Pinpoint the cell where the given text exists, returning its (X, Y) midpoint coordinate. 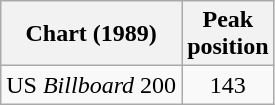
Chart (1989) (92, 34)
US Billboard 200 (92, 85)
Peakposition (228, 34)
143 (228, 85)
